Determine the (x, y) coordinate at the center of the cell enclosing the given text.  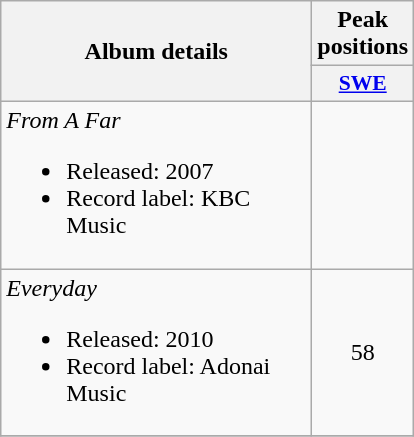
From A FarReleased: 2007Record label: KBC Music (156, 184)
58 (363, 352)
EverydayReleased: 2010Record label: Adonai Music (156, 352)
Peak positions (363, 34)
Album details (156, 52)
SWE (363, 84)
